Capture the cell that displays the provided text and extract its (X, Y) central coordinate. 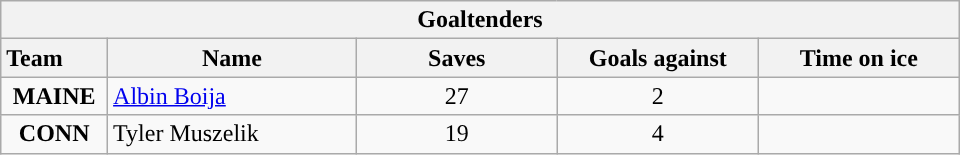
27 (456, 96)
Time on ice (858, 58)
CONN (54, 134)
MAINE (54, 96)
Saves (456, 58)
Name (232, 58)
4 (658, 134)
Goaltenders (480, 20)
19 (456, 134)
Goals against (658, 58)
Albin Boija (232, 96)
Team (54, 58)
2 (658, 96)
Tyler Muszelik (232, 134)
